Output the (X, Y) coordinate of the center of the cell containing the given text.  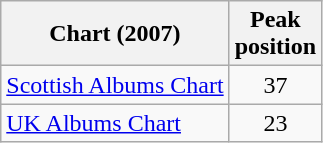
37 (275, 85)
23 (275, 123)
Scottish Albums Chart (115, 85)
UK Albums Chart (115, 123)
Peakposition (275, 34)
Chart (2007) (115, 34)
